Determine the (X, Y) coordinate at the center of the cell enclosing the given text.  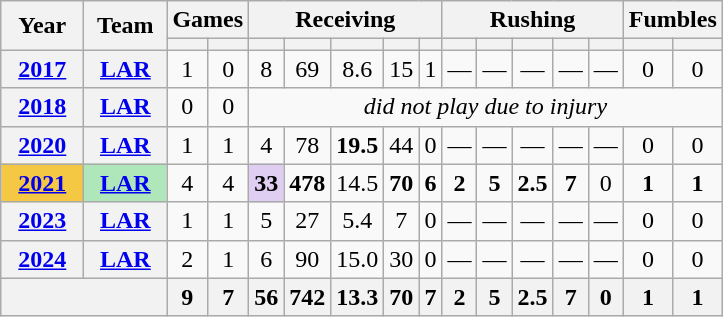
19.5 (358, 145)
2023 (42, 221)
13.3 (358, 297)
8.6 (358, 69)
56 (266, 297)
Rushing (532, 20)
2017 (42, 69)
8 (266, 69)
Receiving (346, 20)
15.0 (358, 259)
27 (308, 221)
Year (42, 26)
14.5 (358, 183)
Fumbles (672, 20)
90 (308, 259)
44 (402, 145)
2018 (42, 107)
did not play due to injury (486, 107)
33 (266, 183)
2020 (42, 145)
5.4 (358, 221)
30 (402, 259)
69 (308, 69)
2021 (42, 183)
742 (308, 297)
2024 (42, 259)
9 (188, 297)
15 (402, 69)
Games (208, 20)
78 (308, 145)
478 (308, 183)
Team (126, 26)
